Search for the cell housing the specified text and yield its (x, y) center coordinate. 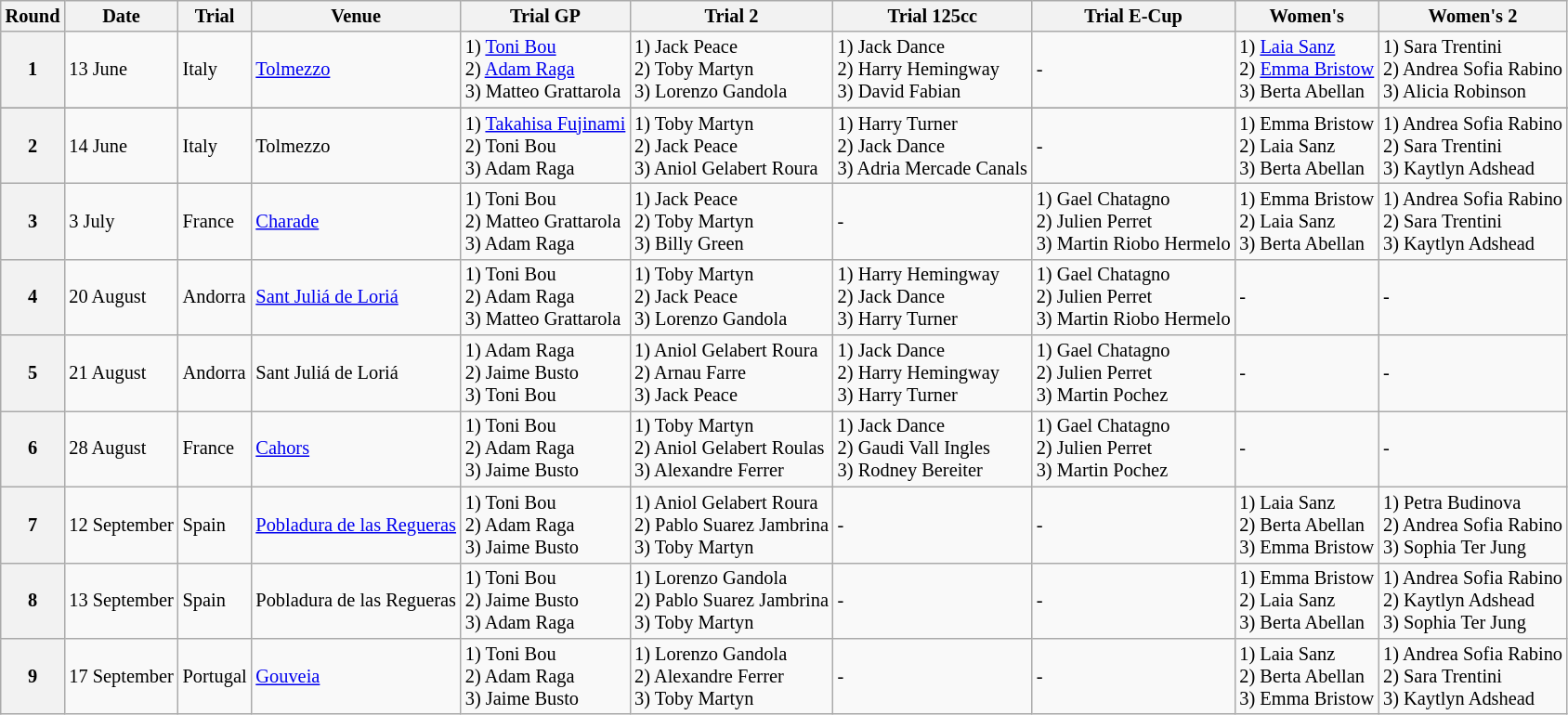
20 August (121, 297)
6 (33, 448)
28 August (121, 448)
1) Toby Martyn 2) Jack Peace 3) Aniol Gelabert Roura (732, 146)
1) Laia Sanz 2) Emma Bristow 3) Berta Abellan (1306, 70)
1) Jack Dance 2) Harry Hemingway 3) David Fabian (933, 70)
17 September (121, 676)
1) Toni Bou 2) Matteo Grattarola 3) Adam Raga (545, 221)
1) Harry Hemingway 2) Jack Dance 3) Harry Turner (933, 297)
7 (33, 525)
Trial 2 (732, 16)
Trial GP (545, 16)
1) Aniol Gelabert Roura 2) Arnau Farre 3) Jack Peace (732, 373)
1) Lorenzo Gandola 2) Pablo Suarez Jambrina 3) Toby Martyn (732, 601)
Trial 125cc (933, 16)
1) Sara Trentini 2) Andrea Sofia Rabino 3) Alicia Robinson (1473, 70)
3 July (121, 221)
Trial E-Cup (1133, 16)
1) Takahisa Fujinami 2) Toni Bou 3) Adam Raga (545, 146)
8 (33, 601)
1) Toni Bou 2) Jaime Busto 3) Adam Raga (545, 601)
1) Aniol Gelabert Roura 2) Pablo Suarez Jambrina 3) Toby Martyn (732, 525)
1) Petra Budinova 2) Andrea Sofia Rabino 3) Sophia Ter Jung (1473, 525)
Round (33, 16)
1) Jack Dance 2) Gaudi Vall Ingles 3) Rodney Bereiter (933, 448)
14 June (121, 146)
9 (33, 676)
13 June (121, 70)
1) Adam Raga 2) Jaime Busto 3) Toni Bou (545, 373)
1) Jack Dance 2) Harry Hemingway 3) Harry Turner (933, 373)
12 September (121, 525)
1) Jack Peace 2) Toby Martyn 3) Billy Green (732, 221)
Trial (216, 16)
Women's (1306, 16)
Charade (355, 221)
Date (121, 16)
5 (33, 373)
4 (33, 297)
1) Toby Martyn 2) Aniol Gelabert Roulas 3) Alexandre Ferrer (732, 448)
21 August (121, 373)
1) Toby Martyn 2) Jack Peace 3) Lorenzo Gandola (732, 297)
3 (33, 221)
1) Jack Peace 2) Toby Martyn 3) Lorenzo Gandola (732, 70)
Venue (355, 16)
1) Andrea Sofia Rabino 2) Kaytlyn Adshead 3) Sophia Ter Jung (1473, 601)
2 (33, 146)
1) Harry Turner 2) Jack Dance 3) Adria Mercade Canals (933, 146)
1 (33, 70)
Women's 2 (1473, 16)
Gouveia (355, 676)
13 September (121, 601)
1) Lorenzo Gandola 2) Alexandre Ferrer 3) Toby Martyn (732, 676)
Portugal (216, 676)
Cahors (355, 448)
